Pinpoint the cell where the given text exists, returning its (X, Y) midpoint coordinate. 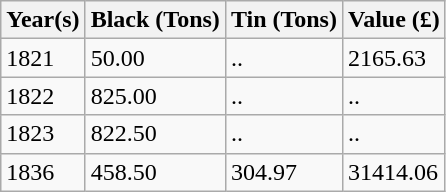
822.50 (155, 134)
304.97 (284, 172)
2165.63 (394, 58)
Tin (Tons) (284, 20)
Black (Tons) (155, 20)
Year(s) (43, 20)
1822 (43, 96)
1823 (43, 134)
31414.06 (394, 172)
458.50 (155, 172)
825.00 (155, 96)
Value (£) (394, 20)
50.00 (155, 58)
1821 (43, 58)
1836 (43, 172)
